Pinpoint the cell where the given text exists, returning its (X, Y) midpoint coordinate. 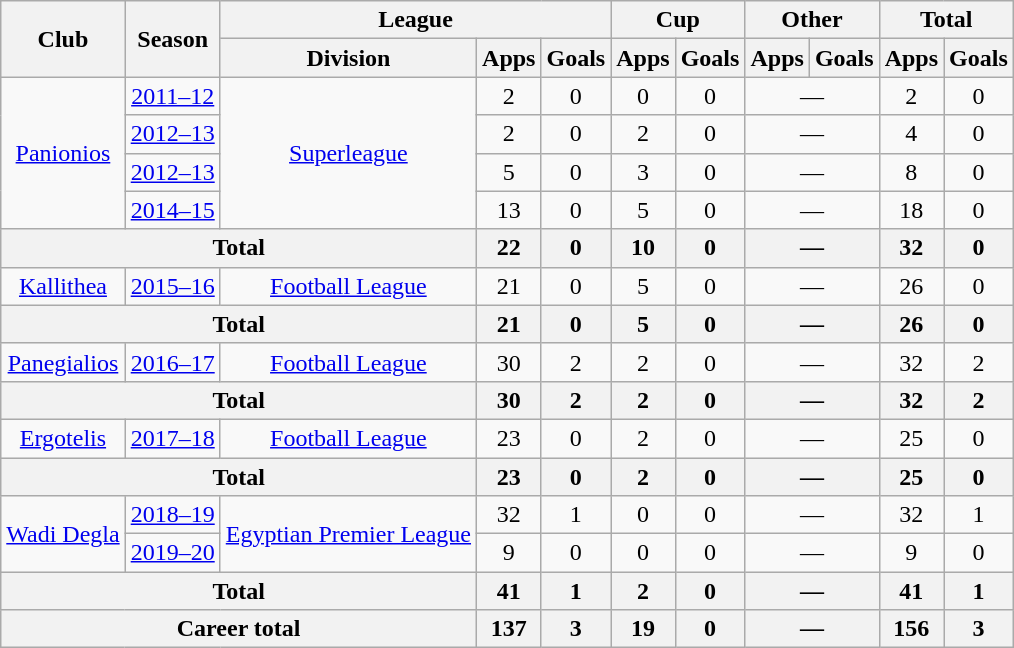
2019–20 (172, 553)
Club (63, 39)
137 (509, 629)
4 (911, 134)
2018–19 (172, 515)
2011–12 (172, 96)
Kallithea (63, 286)
2016–17 (172, 362)
Cup (678, 20)
Other (812, 20)
2017–18 (172, 438)
Season (172, 39)
13 (509, 210)
10 (643, 248)
Division (348, 58)
Panegialios (63, 362)
8 (911, 172)
22 (509, 248)
Superleague (348, 153)
2014–15 (172, 210)
Ergotelis (63, 438)
League (415, 20)
156 (911, 629)
18 (911, 210)
19 (643, 629)
Panionios (63, 153)
2015–16 (172, 286)
Wadi Degla (63, 534)
Career total (239, 629)
Egyptian Premier League (348, 534)
